Provide the (X, Y) coordinate of the cell's center where the given text is located.  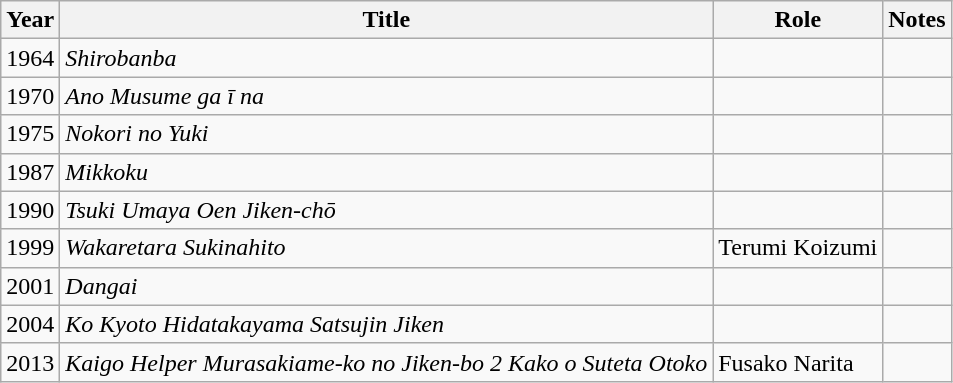
Nokori no Yuki (386, 134)
Kaigo Helper Murasakiame-ko no Jiken-bo 2 Kako o Suteta Otoko (386, 362)
Fusako Narita (798, 362)
Tsuki Umaya Oen Jiken-chō (386, 210)
1964 (30, 58)
1990 (30, 210)
1999 (30, 248)
1987 (30, 172)
Notes (917, 20)
Ano Musume ga ī na (386, 96)
Ko Kyoto Hidatakayama Satsujin Jiken (386, 324)
Wakaretara Sukinahito (386, 248)
Role (798, 20)
2004 (30, 324)
Title (386, 20)
2013 (30, 362)
1970 (30, 96)
2001 (30, 286)
Shirobanba (386, 58)
Dangai (386, 286)
Mikkoku (386, 172)
Year (30, 20)
1975 (30, 134)
Terumi Koizumi (798, 248)
